Capture the cell that displays the provided text and extract its [X, Y] central coordinate. 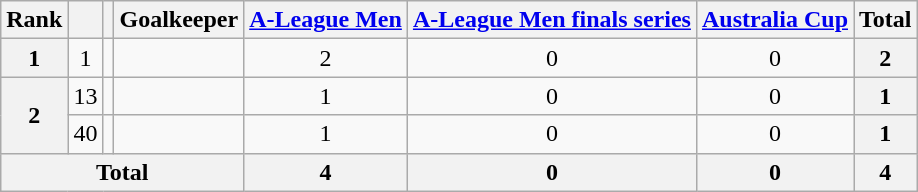
13 [86, 96]
A-League Men finals series [552, 20]
A-League Men [326, 20]
Rank [34, 20]
40 [86, 134]
Goalkeeper [179, 20]
Australia Cup [774, 20]
